Detect which cell encompasses the target text, then output its (X, Y) center coordinate. 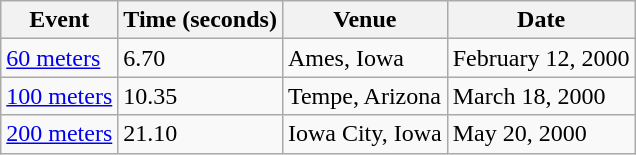
May 20, 2000 (541, 134)
Time (seconds) (200, 20)
21.10 (200, 134)
200 meters (60, 134)
Tempe, Arizona (364, 96)
100 meters (60, 96)
Event (60, 20)
February 12, 2000 (541, 58)
60 meters (60, 58)
6.70 (200, 58)
March 18, 2000 (541, 96)
Date (541, 20)
Ames, Iowa (364, 58)
10.35 (200, 96)
Venue (364, 20)
Iowa City, Iowa (364, 134)
